Determine the (X, Y) coordinate at the center of the cell enclosing the given text.  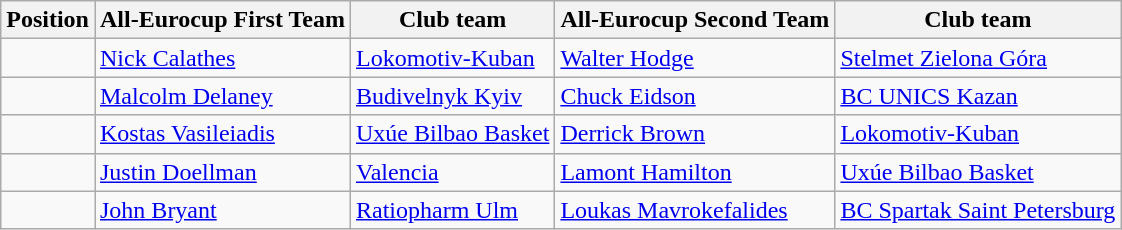
Chuck Eidson (695, 96)
All-Eurocup First Team (222, 20)
John Bryant (222, 210)
Stelmet Zielona Góra (978, 58)
Walter Hodge (695, 58)
Valencia (452, 172)
BC Spartak Saint Petersburg (978, 210)
Position (48, 20)
Justin Doellman (222, 172)
Malcolm Delaney (222, 96)
Nick Calathes (222, 58)
All-Eurocup Second Team (695, 20)
Budivelnyk Kyiv (452, 96)
Ratiopharm Ulm (452, 210)
Kostas Vasileiadis (222, 134)
BC UNICS Kazan (978, 96)
Loukas Mavrokefalides (695, 210)
Lamont Hamilton (695, 172)
Derrick Brown (695, 134)
